Output the [X, Y] coordinate of the center of the cell containing the given text.  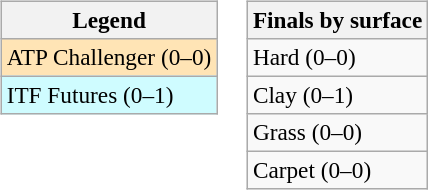
Clay (0–1) [337, 95]
Grass (0–0) [337, 133]
Carpet (0–0) [337, 171]
Hard (0–0) [337, 57]
Finals by surface [337, 20]
Legend [108, 20]
ITF Futures (0–1) [108, 95]
ATP Challenger (0–0) [108, 57]
